Pinpoint the cell where the given text exists, returning its (x, y) midpoint coordinate. 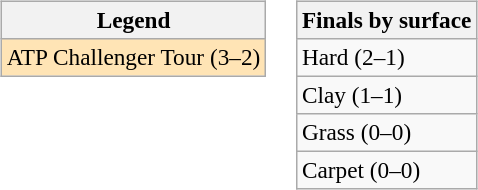
Finals by surface (387, 20)
Hard (2–1) (387, 57)
Legend (133, 20)
ATP Challenger Tour (3–2) (133, 57)
Carpet (0–0) (387, 171)
Clay (1–1) (387, 95)
Grass (0–0) (387, 133)
